Extract the (x, y) coordinate from the center of the cell holding the provided text.  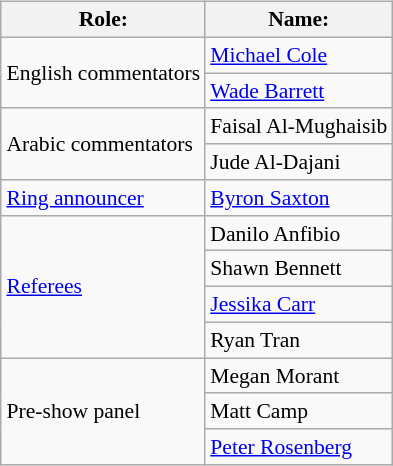
Jessika Carr (298, 305)
Ring announcer (103, 198)
Role: (103, 20)
Name: (298, 20)
Arabic commentators (103, 144)
Pre-show panel (103, 412)
Wade Barrett (298, 91)
Byron Saxton (298, 198)
Jude Al-Dajani (298, 162)
Ryan Tran (298, 340)
English commentators (103, 72)
Faisal Al-Mughaisib (298, 126)
Michael Cole (298, 55)
Danilo Anfibio (298, 233)
Megan Morant (298, 376)
Shawn Bennett (298, 269)
Matt Camp (298, 411)
Referees (103, 286)
Peter Rosenberg (298, 447)
